For the text-containing cell, return its midpoint in [X, Y] coordinate format. 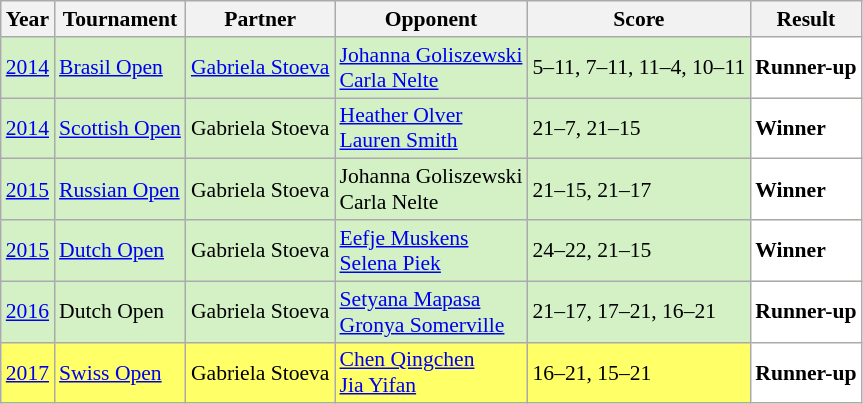
Score [638, 19]
21–17, 17–21, 16–21 [638, 312]
Opponent [430, 19]
5–11, 7–11, 11–4, 10–11 [638, 68]
21–15, 21–17 [638, 190]
Eefje Muskens Selena Piek [430, 250]
Setyana Mapasa Gronya Somerville [430, 312]
Russian Open [120, 190]
Tournament [120, 19]
Brasil Open [120, 68]
Chen Qingchen Jia Yifan [430, 372]
Heather Olver Lauren Smith [430, 128]
24–22, 21–15 [638, 250]
21–7, 21–15 [638, 128]
2016 [28, 312]
Swiss Open [120, 372]
Partner [260, 19]
16–21, 15–21 [638, 372]
Result [806, 19]
Year [28, 19]
2017 [28, 372]
Scottish Open [120, 128]
